Provide the [X, Y] coordinate of the cell's center where the given text is located.  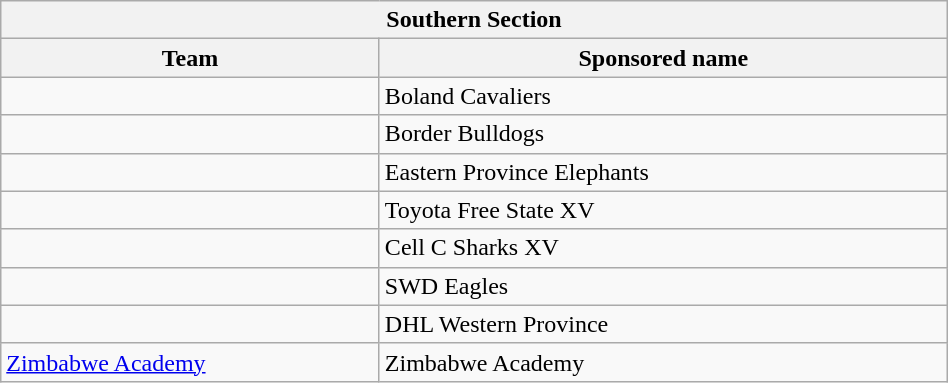
DHL Western Province [663, 324]
Toyota Free State XV [663, 210]
Eastern Province Elephants [663, 172]
SWD Eagles [663, 286]
Sponsored name [663, 58]
Team [190, 58]
Border Bulldogs [663, 134]
Boland Cavaliers [663, 96]
Southern Section [474, 20]
Cell C Sharks XV [663, 248]
